Return (x, y) of the center of cell containing provided text 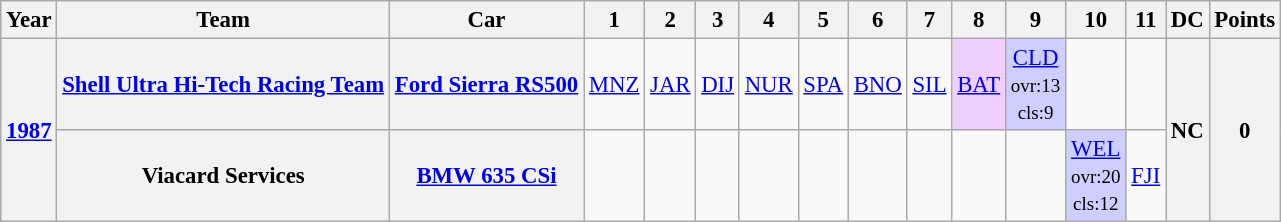
Ford Sierra RS500 (486, 85)
DIJ (718, 85)
JAR (670, 85)
Shell Ultra Hi-Tech Racing Team (224, 85)
Viacard Services (224, 176)
6 (878, 20)
0 (1244, 130)
NC (1188, 130)
DC (1188, 20)
CLDovr:13cls:9 (1035, 85)
NUR (768, 85)
1 (614, 20)
BNO (878, 85)
8 (979, 20)
MNZ (614, 85)
BMW 635 CSi (486, 176)
4 (768, 20)
Team (224, 20)
1987 (29, 130)
SPA (823, 85)
FJI (1146, 176)
5 (823, 20)
7 (930, 20)
11 (1146, 20)
9 (1035, 20)
Year (29, 20)
10 (1096, 20)
SIL (930, 85)
3 (718, 20)
WELovr:20cls:12 (1096, 176)
BAT (979, 85)
Points (1244, 20)
2 (670, 20)
Car (486, 20)
